Pinpoint the cell where the given text exists, returning its [X, Y] midpoint coordinate. 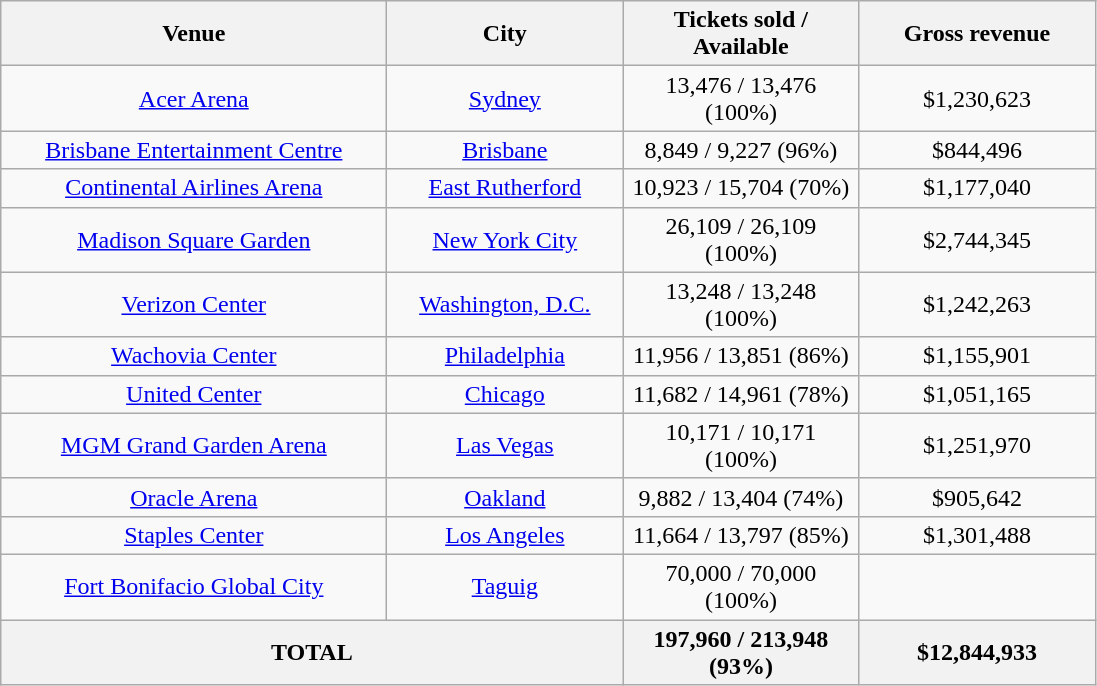
Tickets sold / Available [741, 34]
8,849 / 9,227 (96%) [741, 150]
TOTAL [312, 652]
Las Vegas [505, 446]
11,956 / 13,851 (86%) [741, 356]
13,248 / 13,248 (100%) [741, 304]
Chicago [505, 394]
Wachovia Center [194, 356]
Verizon Center [194, 304]
United Center [194, 394]
$1,251,970 [977, 446]
26,109 / 26,109 (100%) [741, 240]
New York City [505, 240]
Washington, D.C. [505, 304]
City [505, 34]
$1,242,263 [977, 304]
$12,844,933 [977, 652]
70,000 / 70,000 (100%) [741, 586]
Oakland [505, 497]
10,171 / 10,171 (100%) [741, 446]
197,960 / 213,948 (93%) [741, 652]
9,882 / 13,404 (74%) [741, 497]
$1,155,901 [977, 356]
Los Angeles [505, 535]
$1,230,623 [977, 98]
Brisbane Entertainment Centre [194, 150]
10,923 / 15,704 (70%) [741, 188]
Venue [194, 34]
$905,642 [977, 497]
Philadelphia [505, 356]
Oracle Arena [194, 497]
MGM Grand Garden Arena [194, 446]
East Rutherford [505, 188]
Madison Square Garden [194, 240]
11,664 / 13,797 (85%) [741, 535]
Acer Arena [194, 98]
Staples Center [194, 535]
Taguig [505, 586]
$1,301,488 [977, 535]
11,682 / 14,961 (78%) [741, 394]
$844,496 [977, 150]
Brisbane [505, 150]
$1,177,040 [977, 188]
Fort Bonifacio Global City [194, 586]
Gross revenue [977, 34]
Sydney [505, 98]
$1,051,165 [977, 394]
Continental Airlines Arena [194, 188]
13,476 / 13,476 (100%) [741, 98]
$2,744,345 [977, 240]
